Find where the given text appears and provide that cell's center as (x, y) coordinate. 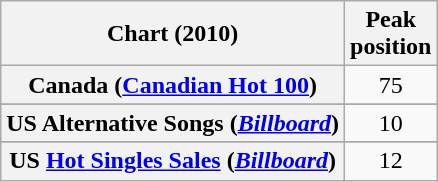
Canada (Canadian Hot 100) (173, 85)
Peakposition (391, 34)
US Alternative Songs (Billboard) (173, 123)
Chart (2010) (173, 34)
US Hot Singles Sales (Billboard) (173, 161)
10 (391, 123)
12 (391, 161)
75 (391, 85)
